Search for the cell housing the specified text and yield its [X, Y] center coordinate. 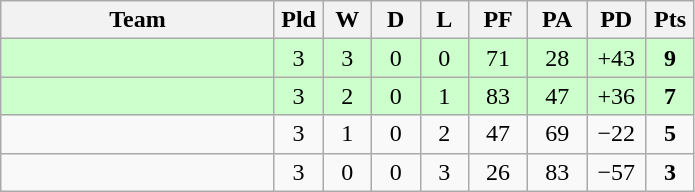
Team [138, 20]
+43 [616, 58]
D [396, 20]
26 [498, 172]
Pld [298, 20]
+36 [616, 96]
PF [498, 20]
7 [670, 96]
PD [616, 20]
Pts [670, 20]
PA [558, 20]
L [444, 20]
71 [498, 58]
5 [670, 134]
−57 [616, 172]
−22 [616, 134]
9 [670, 58]
28 [558, 58]
W [348, 20]
69 [558, 134]
